From the cell containing the given text, extract its center point as (x, y) coordinate. 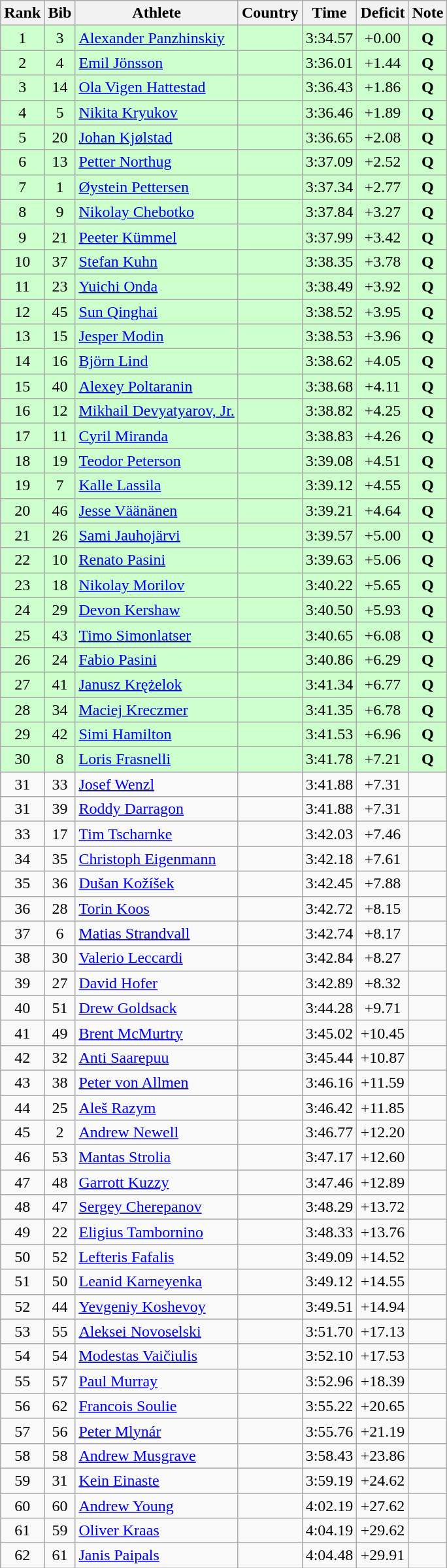
Peeter Kümmel (157, 237)
3:55.76 (329, 1431)
+14.52 (383, 1257)
+6.77 (383, 684)
Björn Lind (157, 361)
Simi Hamilton (157, 735)
+6.08 (383, 635)
Peter Mlynár (157, 1431)
+7.46 (383, 834)
3:46.77 (329, 1133)
Eligius Tambornino (157, 1232)
Garrott Kuzzy (157, 1182)
3:40.22 (329, 585)
+4.64 (383, 510)
3:45.44 (329, 1058)
Mikhail Devyatyarov, Jr. (157, 411)
3:39.57 (329, 535)
+3.96 (383, 337)
Teodor Peterson (157, 461)
Leanid Karneyenka (157, 1282)
+23.86 (383, 1456)
Nikita Kryukov (157, 112)
+11.59 (383, 1082)
Maciej Kreczmer (157, 709)
Valerio Leccardi (157, 958)
Øystein Pettersen (157, 187)
3:40.86 (329, 659)
Devon Kershaw (157, 610)
+29.91 (383, 1556)
Renato Pasini (157, 560)
+7.61 (383, 859)
+0.00 (383, 38)
Aleš Razym (157, 1108)
3:38.49 (329, 286)
3:48.33 (329, 1232)
Dušan Kožíšek (157, 884)
Ola Vigen Hattestad (157, 88)
+3.78 (383, 261)
3:44.28 (329, 1008)
32 (60, 1058)
3:39.63 (329, 560)
3:38.52 (329, 312)
4:04.48 (329, 1556)
+3.42 (383, 237)
+5.00 (383, 535)
3:36.43 (329, 88)
+5.06 (383, 560)
+8.32 (383, 983)
Andrew Newell (157, 1133)
+4.05 (383, 361)
Matias Strandvall (157, 933)
3:49.51 (329, 1307)
3:42.03 (329, 834)
3:42.72 (329, 909)
3:42.74 (329, 933)
+4.55 (383, 486)
+3.92 (383, 286)
Yevgeniy Koshevoy (157, 1307)
3:39.21 (329, 510)
+14.94 (383, 1307)
Alexey Poltaranin (157, 386)
4:02.19 (329, 1505)
Time (329, 13)
+17.13 (383, 1331)
Jesse Väänänen (157, 510)
+5.65 (383, 585)
Loris Frasnelli (157, 759)
+5.93 (383, 610)
Sergey Cherepanov (157, 1207)
+9.71 (383, 1008)
3:41.53 (329, 735)
3:52.10 (329, 1356)
Anti Saarepuu (157, 1058)
3:52.96 (329, 1381)
+1.86 (383, 88)
Rank (22, 13)
3:38.83 (329, 436)
+4.25 (383, 411)
+17.53 (383, 1356)
3:58.43 (329, 1456)
Emil Jönsson (157, 63)
Nikolay Chebotko (157, 212)
Brent McMurtry (157, 1033)
Country (270, 13)
Nikolay Morilov (157, 585)
+2.08 (383, 137)
+4.51 (383, 461)
3:38.53 (329, 337)
+20.65 (383, 1406)
3:42.18 (329, 859)
3:40.65 (329, 635)
Peter von Allmen (157, 1082)
+27.62 (383, 1505)
3:48.29 (329, 1207)
+12.89 (383, 1182)
3:36.01 (329, 63)
3:42.89 (329, 983)
+13.76 (383, 1232)
3:47.46 (329, 1182)
3:37.99 (329, 237)
+1.44 (383, 63)
+14.55 (383, 1282)
3:46.16 (329, 1082)
+6.96 (383, 735)
Yuichi Onda (157, 286)
+29.62 (383, 1531)
Andrew Young (157, 1505)
3:34.57 (329, 38)
3:42.45 (329, 884)
3:41.78 (329, 759)
3:39.12 (329, 486)
3:47.17 (329, 1158)
Kalle Lassila (157, 486)
+8.15 (383, 909)
Janis Paipals (157, 1556)
Cyril Miranda (157, 436)
3:59.19 (329, 1480)
+7.88 (383, 884)
3:46.42 (329, 1108)
+6.78 (383, 709)
3:45.02 (329, 1033)
+3.27 (383, 212)
+12.20 (383, 1133)
3:38.35 (329, 261)
3:36.46 (329, 112)
+21.19 (383, 1431)
+7.21 (383, 759)
3:38.68 (329, 386)
Lefteris Fafalis (157, 1257)
+4.26 (383, 436)
3:38.62 (329, 361)
Torin Koos (157, 909)
+18.39 (383, 1381)
3:39.08 (329, 461)
+8.27 (383, 958)
Paul Murray (157, 1381)
Kein Einaste (157, 1480)
+10.45 (383, 1033)
Jesper Modin (157, 337)
+12.60 (383, 1158)
+8.17 (383, 933)
+10.87 (383, 1058)
Janusz Krężelok (157, 684)
3:55.22 (329, 1406)
+3.95 (383, 312)
4:04.19 (329, 1531)
Note (427, 13)
Petter Northug (157, 162)
3:37.09 (329, 162)
3:42.84 (329, 958)
Tim Tscharnke (157, 834)
3:41.35 (329, 709)
3:41.34 (329, 684)
3:37.34 (329, 187)
3:49.12 (329, 1282)
Stefan Kuhn (157, 261)
Timo Simonlatser (157, 635)
+2.77 (383, 187)
+4.11 (383, 386)
3:40.50 (329, 610)
Mantas Strolia (157, 1158)
Josef Wenzl (157, 784)
+6.29 (383, 659)
Bib (60, 13)
Athlete (157, 13)
+1.89 (383, 112)
Deficit (383, 13)
Fabio Pasini (157, 659)
3:51.70 (329, 1331)
Sami Jauhojärvi (157, 535)
Aleksei Novoselski (157, 1331)
+24.62 (383, 1480)
Christoph Eigenmann (157, 859)
Andrew Musgrave (157, 1456)
Sun Qinghai (157, 312)
+11.85 (383, 1108)
Johan Kjølstad (157, 137)
+2.52 (383, 162)
Roddy Darragon (157, 809)
Drew Goldsack (157, 1008)
David Hofer (157, 983)
3:38.82 (329, 411)
Francois Soulie (157, 1406)
Modestas Vaičiulis (157, 1356)
3:49.09 (329, 1257)
3:36.65 (329, 137)
Oliver Kraas (157, 1531)
+13.72 (383, 1207)
3:37.84 (329, 212)
Alexander Panzhinskiy (157, 38)
